Scan for the cell matching the given text and deliver its (X, Y) coordinate at center. 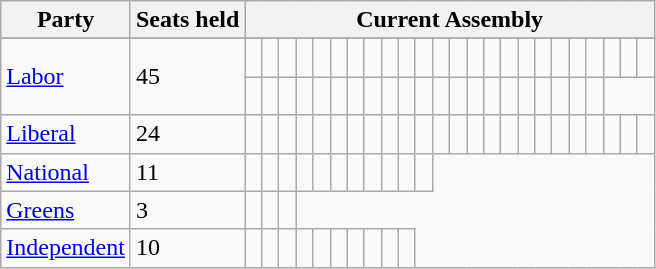
3 (187, 210)
11 (187, 172)
National (66, 172)
Liberal (66, 134)
24 (187, 134)
45 (187, 77)
Current Assembly (450, 20)
Labor (66, 77)
Party (66, 20)
Greens (66, 210)
10 (187, 248)
Seats held (187, 20)
Independent (66, 248)
